Search for the cell housing the specified text and yield its [x, y] center coordinate. 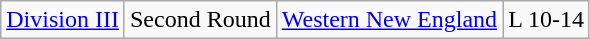
Second Round [200, 20]
L 10-14 [546, 20]
Western New England [389, 20]
Division III [63, 20]
